Provide the (X, Y) coordinate of the cell's center where the given text is located.  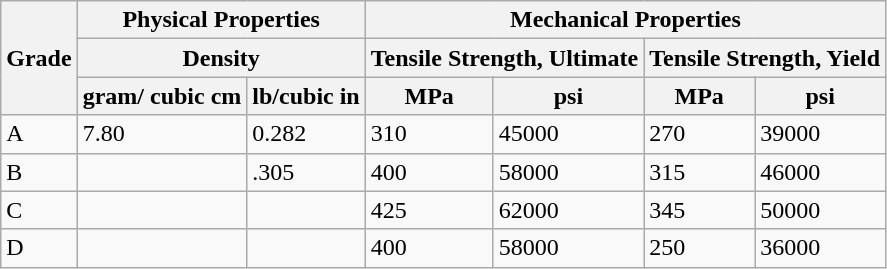
310 (429, 134)
gram/ cubic cm (162, 96)
C (39, 210)
345 (700, 210)
Density (221, 58)
A (39, 134)
Grade (39, 58)
Tensile Strength, Yield (765, 58)
39000 (820, 134)
Tensile Strength, Ultimate (504, 58)
425 (429, 210)
46000 (820, 172)
0.282 (306, 134)
Mechanical Properties (625, 20)
7.80 (162, 134)
250 (700, 248)
lb/cubic in (306, 96)
D (39, 248)
50000 (820, 210)
62000 (568, 210)
315 (700, 172)
Physical Properties (221, 20)
270 (700, 134)
.305 (306, 172)
B (39, 172)
45000 (568, 134)
36000 (820, 248)
